Determine the [x, y] coordinate at the center of the cell enclosing the given text.  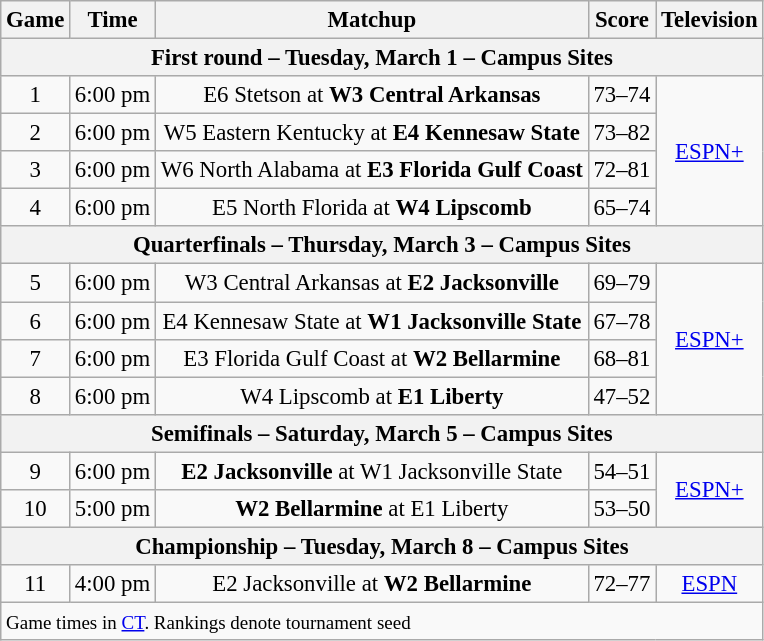
5 [36, 283]
E4 Kennesaw State at W1 Jacksonville State [372, 321]
6 [36, 321]
9 [36, 471]
53–50 [622, 509]
54–51 [622, 471]
10 [36, 509]
1 [36, 95]
11 [36, 584]
4 [36, 208]
Score [622, 20]
Television [710, 20]
Quarterfinals – Thursday, March 3 – Campus Sites [382, 245]
ESPN [710, 584]
W6 North Alabama at E3 Florida Gulf Coast [372, 170]
8 [36, 396]
W3 Central Arkansas at E2 Jacksonville [372, 283]
Time [113, 20]
Semifinals – Saturday, March 5 – Campus Sites [382, 433]
2 [36, 133]
Game [36, 20]
E5 North Florida at W4 Lipscomb [372, 208]
7 [36, 358]
W5 Eastern Kentucky at E4 Kennesaw State [372, 133]
E2 Jacksonville at W1 Jacksonville State [372, 471]
W4 Lipscomb at E1 Liberty [372, 396]
W2 Bellarmine at E1 Liberty [372, 509]
73–74 [622, 95]
4:00 pm [113, 584]
Matchup [372, 20]
5:00 pm [113, 509]
E6 Stetson at W3 Central Arkansas [372, 95]
73–82 [622, 133]
69–79 [622, 283]
Game times in CT. Rankings denote tournament seed [382, 621]
E3 Florida Gulf Coast at W2 Bellarmine [372, 358]
47–52 [622, 396]
65–74 [622, 208]
E2 Jacksonville at W2 Bellarmine [372, 584]
67–78 [622, 321]
68–81 [622, 358]
72–77 [622, 584]
72–81 [622, 170]
Championship – Tuesday, March 8 – Campus Sites [382, 546]
First round – Tuesday, March 1 – Campus Sites [382, 58]
3 [36, 170]
